Extract the (x, y) coordinate from the center of the cell holding the provided text.  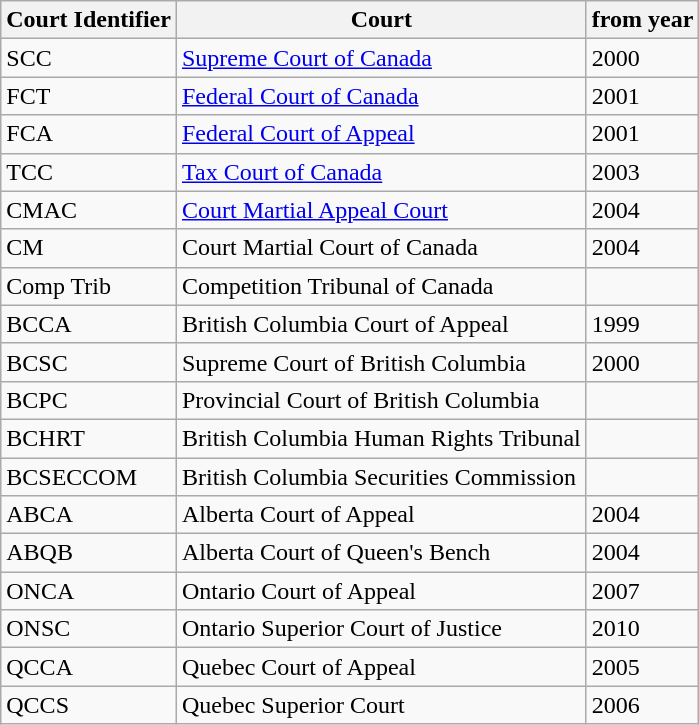
2006 (642, 705)
Federal Court of Appeal (381, 134)
CM (89, 248)
BCSECCOM (89, 477)
ONSC (89, 629)
Supreme Court of British Columbia (381, 362)
ABCA (89, 515)
Competition Tribunal of Canada (381, 286)
QCCA (89, 667)
2005 (642, 667)
FCT (89, 96)
2003 (642, 172)
British Columbia Human Rights Tribunal (381, 438)
Alberta Court of Queen's Bench (381, 553)
from year (642, 20)
British Columbia Securities Commission (381, 477)
Comp Trib (89, 286)
2007 (642, 591)
Ontario Court of Appeal (381, 591)
Tax Court of Canada (381, 172)
Federal Court of Canada (381, 96)
ABQB (89, 553)
2010 (642, 629)
1999 (642, 324)
Ontario Superior Court of Justice (381, 629)
Provincial Court of British Columbia (381, 400)
BCCA (89, 324)
TCC (89, 172)
BCSC (89, 362)
Quebec Superior Court (381, 705)
Court Martial Appeal Court (381, 210)
Court (381, 20)
QCCS (89, 705)
SCC (89, 58)
BCPC (89, 400)
BCHRT (89, 438)
Court Identifier (89, 20)
Supreme Court of Canada (381, 58)
British Columbia Court of Appeal (381, 324)
CMAC (89, 210)
Alberta Court of Appeal (381, 515)
Quebec Court of Appeal (381, 667)
FCA (89, 134)
Court Martial Court of Canada (381, 248)
ONCA (89, 591)
